Output the [X, Y] coordinate of the center of the cell containing the given text.  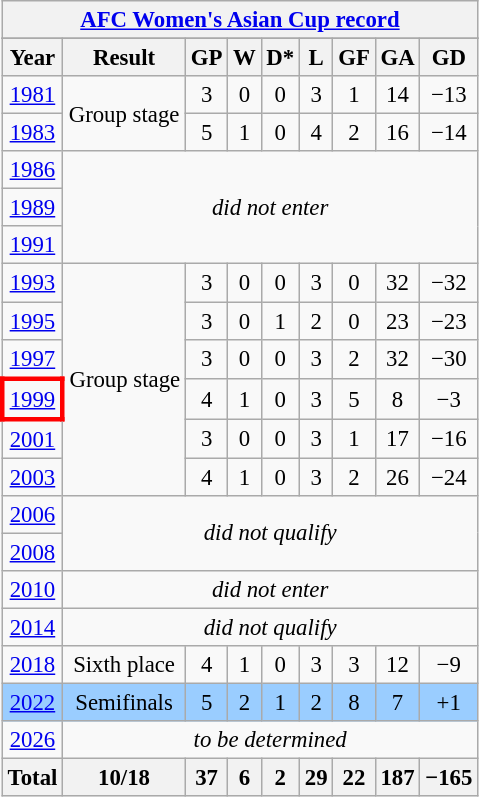
−9 [449, 665]
GP [206, 58]
1981 [32, 95]
−16 [449, 438]
26 [398, 477]
1989 [32, 208]
D* [280, 58]
AFC Women's Asian Cup record [240, 20]
W [244, 58]
1991 [32, 245]
2010 [32, 590]
17 [398, 438]
1993 [32, 283]
2008 [32, 552]
16 [398, 133]
1997 [32, 358]
1986 [32, 170]
2001 [32, 438]
−13 [449, 95]
to be determined [270, 740]
−30 [449, 358]
12 [398, 665]
Result [124, 58]
−32 [449, 283]
L [316, 58]
37 [206, 778]
14 [398, 95]
Year [32, 58]
−24 [449, 477]
−3 [449, 398]
Semifinals [124, 703]
−23 [449, 321]
1995 [32, 321]
−14 [449, 133]
2026 [32, 740]
GD [449, 58]
22 [354, 778]
6 [244, 778]
23 [398, 321]
2003 [32, 477]
2018 [32, 665]
1999 [32, 398]
7 [398, 703]
+1 [449, 703]
2014 [32, 627]
187 [398, 778]
29 [316, 778]
−165 [449, 778]
2022 [32, 703]
1983 [32, 133]
GF [354, 58]
Sixth place [124, 665]
Total [32, 778]
2006 [32, 515]
10/18 [124, 778]
GA [398, 58]
